From the cell containing the given text, extract its center point as [x, y] coordinate. 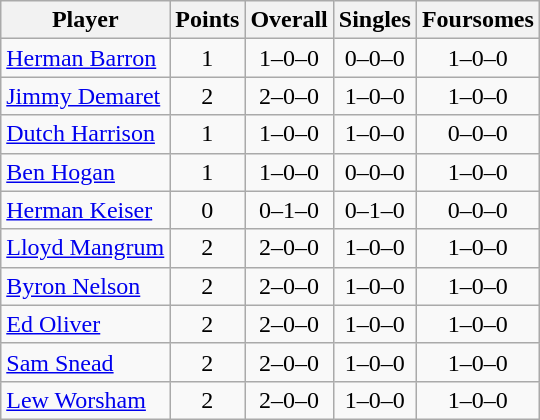
Herman Keiser [86, 210]
Foursomes [478, 20]
Singles [374, 20]
Sam Snead [86, 362]
Ben Hogan [86, 172]
Jimmy Demaret [86, 96]
0 [208, 210]
Player [86, 20]
Byron Nelson [86, 286]
Points [208, 20]
Herman Barron [86, 58]
Overall [289, 20]
Lew Worsham [86, 400]
Ed Oliver [86, 324]
Lloyd Mangrum [86, 248]
Dutch Harrison [86, 134]
